Return [x, y] of the center of cell containing provided text 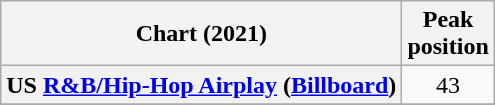
US R&B/Hip-Hop Airplay (Billboard) [202, 85]
43 [448, 85]
Peakposition [448, 34]
Chart (2021) [202, 34]
